Scan for the cell matching the given text and deliver its (x, y) coordinate at center. 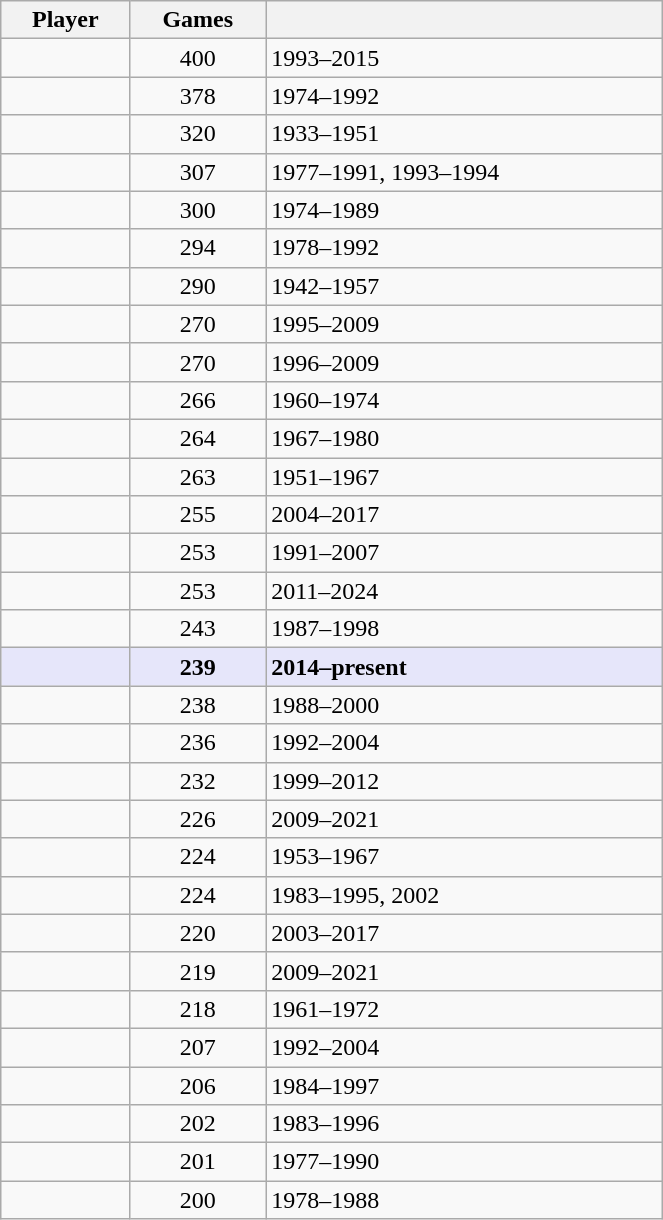
220 (198, 933)
1983–1996 (464, 1124)
255 (198, 515)
201 (198, 1162)
238 (198, 705)
300 (198, 210)
1967–1980 (464, 438)
1953–1967 (464, 857)
1933–1951 (464, 134)
320 (198, 134)
1978–1988 (464, 1200)
266 (198, 400)
1977–1990 (464, 1162)
1993–2015 (464, 58)
264 (198, 438)
236 (198, 743)
1991–2007 (464, 553)
1984–1997 (464, 1085)
1961–1972 (464, 1009)
400 (198, 58)
1942–1957 (464, 286)
1988–2000 (464, 705)
207 (198, 1047)
1995–2009 (464, 324)
1977–1991, 1993–1994 (464, 172)
1983–1995, 2002 (464, 895)
2014–present (464, 667)
218 (198, 1009)
1974–1992 (464, 96)
263 (198, 477)
290 (198, 286)
1996–2009 (464, 362)
294 (198, 248)
1960–1974 (464, 400)
206 (198, 1085)
Player (66, 20)
1987–1998 (464, 629)
2011–2024 (464, 591)
219 (198, 971)
2004–2017 (464, 515)
226 (198, 819)
232 (198, 781)
Games (198, 20)
243 (198, 629)
378 (198, 96)
1999–2012 (464, 781)
200 (198, 1200)
1974–1989 (464, 210)
202 (198, 1124)
1951–1967 (464, 477)
2003–2017 (464, 933)
239 (198, 667)
307 (198, 172)
1978–1992 (464, 248)
